Pinpoint the cell where the given text exists, returning its (x, y) midpoint coordinate. 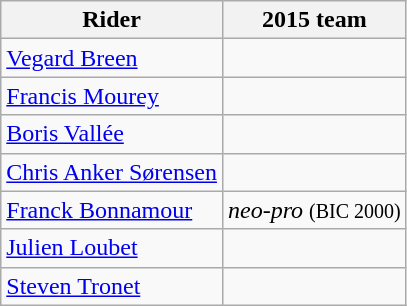
Rider (112, 20)
Franck Bonnamour (112, 210)
Boris Vallée (112, 134)
neo-pro (BIC 2000) (314, 210)
Chris Anker Sørensen (112, 172)
Julien Loubet (112, 248)
Francis Mourey (112, 96)
Vegard Breen (112, 58)
2015 team (314, 20)
Steven Tronet (112, 286)
